Provide the (X, Y) coordinate of the cell's center where the given text is located.  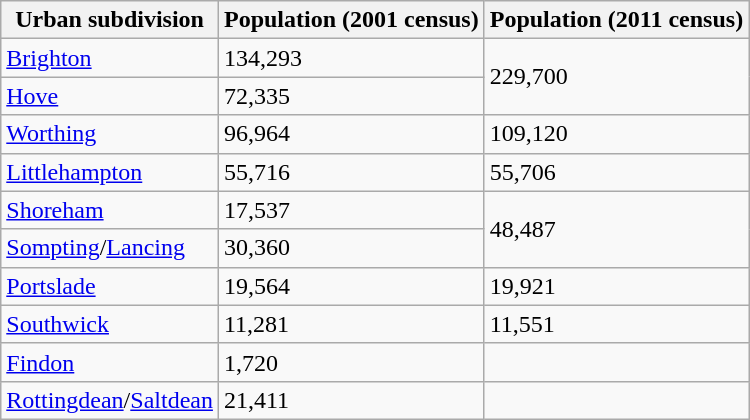
Findon (110, 362)
Southwick (110, 324)
30,360 (351, 248)
19,921 (616, 286)
96,964 (351, 134)
72,335 (351, 96)
Urban subdivision (110, 20)
17,537 (351, 210)
Population (2001 census) (351, 20)
Portslade (110, 286)
1,720 (351, 362)
19,564 (351, 286)
Population (2011 census) (616, 20)
Littlehampton (110, 172)
109,120 (616, 134)
Shoreham (110, 210)
11,551 (616, 324)
134,293 (351, 58)
229,700 (616, 77)
48,487 (616, 229)
Worthing (110, 134)
Rottingdean/Saltdean (110, 400)
11,281 (351, 324)
55,716 (351, 172)
Brighton (110, 58)
Sompting/Lancing (110, 248)
55,706 (616, 172)
21,411 (351, 400)
Hove (110, 96)
